Extract the [X, Y] coordinate from the center of the cell holding the provided text.  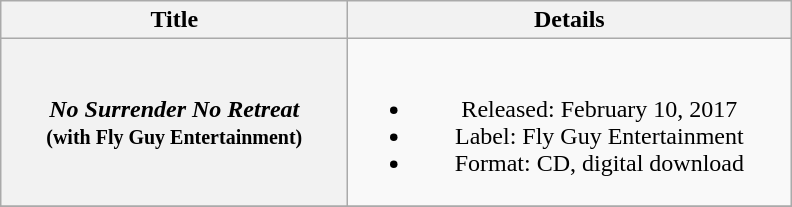
Title [174, 20]
Released: February 10, 2017Label: Fly Guy EntertainmentFormat: CD, digital download [570, 122]
No Surrender No Retreat(with Fly Guy Entertainment) [174, 122]
Details [570, 20]
